Provide the (x, y) coordinate of the cell's center where the given text is located.  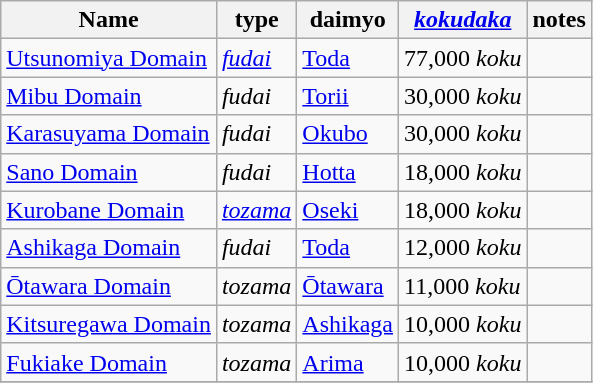
77,000 koku (463, 58)
11,000 koku (463, 286)
type (256, 20)
Hotta (348, 172)
Arima (348, 362)
Kitsuregawa Domain (109, 324)
Sano Domain (109, 172)
Ōtawara (348, 286)
Utsunomiya Domain (109, 58)
notes (559, 20)
Name (109, 20)
Ashikaga Domain (109, 248)
Torii (348, 96)
Okubo (348, 134)
kokudaka (463, 20)
Oseki (348, 210)
12,000 koku (463, 248)
daimyo (348, 20)
Kurobane Domain (109, 210)
Ashikaga (348, 324)
Fukiake Domain (109, 362)
Ōtawara Domain (109, 286)
Mibu Domain (109, 96)
Karasuyama Domain (109, 134)
